Output the (x, y) coordinate of the center of the cell containing the given text.  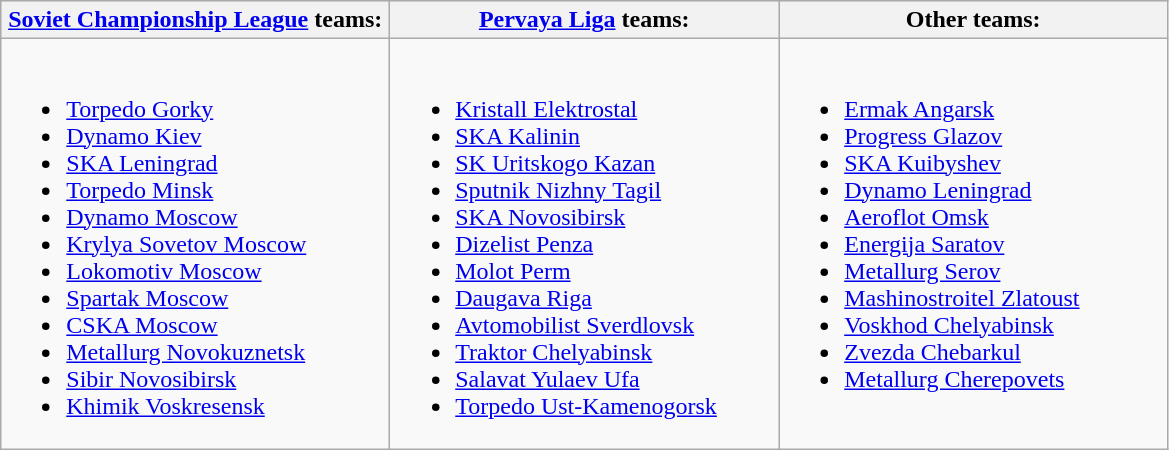
Soviet Championship League teams: (196, 20)
Other teams: (974, 20)
Pervaya Liga teams: (584, 20)
